Identify which cell holds the provided text, then report its [X, Y] central coordinate. 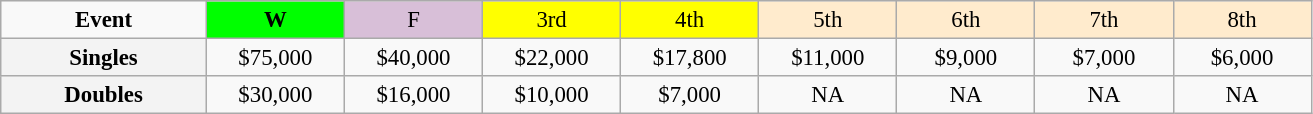
8th [1242, 20]
6th [966, 20]
$75,000 [275, 58]
Doubles [104, 95]
7th [1104, 20]
$22,000 [552, 58]
Singles [104, 58]
$17,800 [690, 58]
$10,000 [552, 95]
$6,000 [1242, 58]
5th [828, 20]
$16,000 [413, 95]
Event [104, 20]
W [275, 20]
F [413, 20]
3rd [552, 20]
$30,000 [275, 95]
$11,000 [828, 58]
$9,000 [966, 58]
$40,000 [413, 58]
4th [690, 20]
